Find where the given text appears and provide that cell's center as [x, y] coordinate. 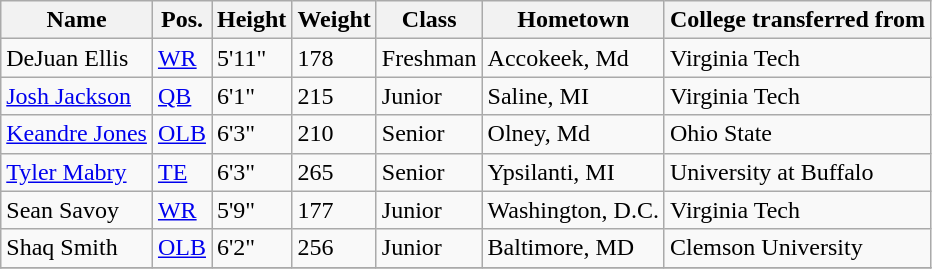
Keandre Jones [77, 134]
Class [429, 20]
QB [182, 96]
5'11" [252, 58]
Baltimore, MD [573, 248]
6'2" [252, 248]
256 [334, 248]
210 [334, 134]
Tyler Mabry [77, 172]
DeJuan Ellis [77, 58]
Hometown [573, 20]
Josh Jackson [77, 96]
Pos. [182, 20]
College transferred from [797, 20]
Freshman [429, 58]
265 [334, 172]
Ohio State [797, 134]
Shaq Smith [77, 248]
178 [334, 58]
177 [334, 210]
Saline, MI [573, 96]
215 [334, 96]
5'9" [252, 210]
Olney, Md [573, 134]
Height [252, 20]
University at Buffalo [797, 172]
TE [182, 172]
Weight [334, 20]
Ypsilanti, MI [573, 172]
Accokeek, Md [573, 58]
Washington, D.C. [573, 210]
6'1" [252, 96]
Clemson University [797, 248]
Sean Savoy [77, 210]
Name [77, 20]
